Search for the cell housing the specified text and yield its (X, Y) center coordinate. 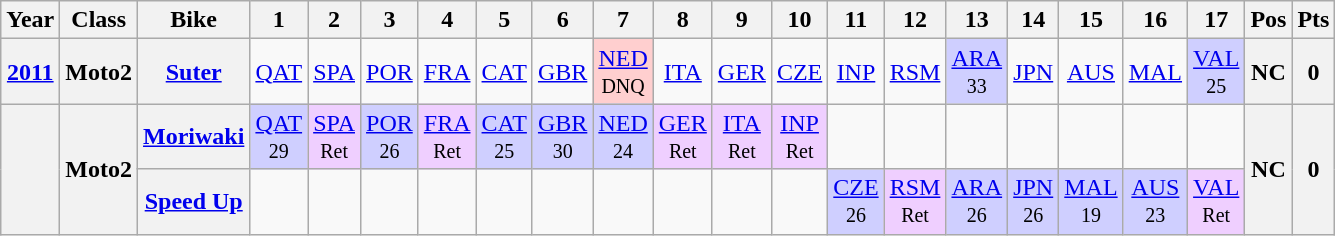
CAT (504, 72)
ITA (682, 72)
7 (623, 20)
QAT (279, 72)
12 (915, 20)
GER (742, 72)
Year (30, 20)
ITARet (742, 136)
8 (682, 20)
AUS23 (1155, 202)
POR26 (390, 136)
FRARet (447, 136)
6 (562, 20)
POR (390, 72)
Bike (194, 20)
CZE26 (856, 202)
ARA26 (977, 202)
Pos (1268, 20)
JPN (1034, 72)
2 (334, 20)
Moriwaki (194, 136)
ARA33 (977, 72)
10 (799, 20)
VAL25 (1216, 72)
14 (1034, 20)
Class (99, 20)
VALRet (1216, 202)
2011 (30, 72)
Speed Up (194, 202)
MAL19 (1091, 202)
CAT25 (504, 136)
15 (1091, 20)
INP (856, 72)
NEDDNQ (623, 72)
SPA (334, 72)
FRA (447, 72)
Pts (1314, 20)
17 (1216, 20)
QAT29 (279, 136)
RSM (915, 72)
MAL (1155, 72)
5 (504, 20)
JPN26 (1034, 202)
11 (856, 20)
RSMRet (915, 202)
CZE (799, 72)
16 (1155, 20)
13 (977, 20)
GERRet (682, 136)
NED24 (623, 136)
3 (390, 20)
Suter (194, 72)
4 (447, 20)
INPRet (799, 136)
GBR30 (562, 136)
SPARet (334, 136)
1 (279, 20)
9 (742, 20)
AUS (1091, 72)
GBR (562, 72)
